Capture the cell that displays the provided text and extract its [X, Y] central coordinate. 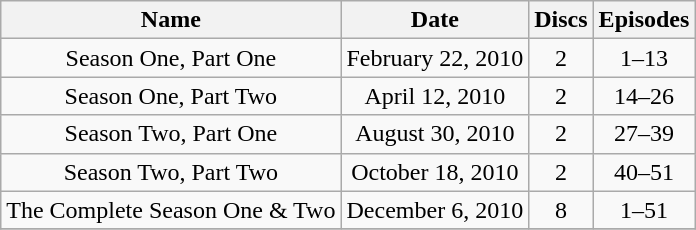
August 30, 2010 [435, 134]
40–51 [644, 172]
1–51 [644, 210]
Name [171, 20]
April 12, 2010 [435, 96]
Date [435, 20]
Season One, Part One [171, 58]
Episodes [644, 20]
October 18, 2010 [435, 172]
Season Two, Part Two [171, 172]
Season One, Part Two [171, 96]
The Complete Season One & Two [171, 210]
27–39 [644, 134]
February 22, 2010 [435, 58]
8 [561, 210]
December 6, 2010 [435, 210]
1–13 [644, 58]
14–26 [644, 96]
Season Two, Part One [171, 134]
Discs [561, 20]
